For the text-containing cell, return its midpoint in (x, y) coordinate format. 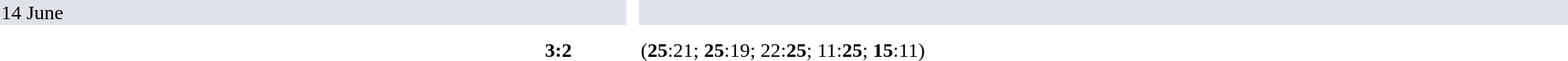
14 June (313, 13)
